From the cell containing the given text, extract its center point as [X, Y] coordinate. 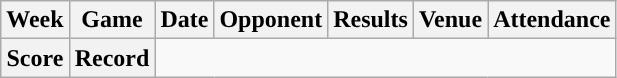
Record [112, 58]
Score [35, 58]
Results [371, 20]
Attendance [552, 20]
Game [112, 20]
Opponent [271, 20]
Date [184, 20]
Venue [450, 20]
Week [35, 20]
